Find where the given text appears and provide that cell's center as (X, Y) coordinate. 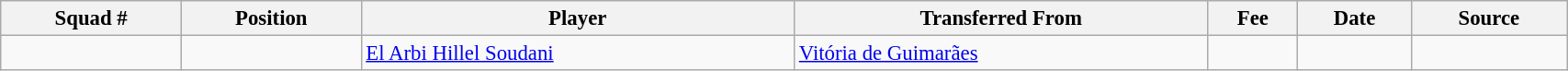
El Arbi Hillel Soudani (578, 53)
Vitória de Guimarães (1001, 53)
Position (272, 18)
Player (578, 18)
Date (1354, 18)
Transferred From (1001, 18)
Source (1489, 18)
Fee (1253, 18)
Squad # (92, 18)
